Output the (x, y) coordinate of the center of the cell containing the given text.  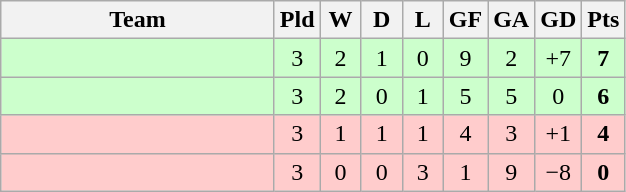
Pts (604, 20)
Pld (297, 20)
6 (604, 96)
7 (604, 58)
Team (138, 20)
+1 (558, 134)
D (382, 20)
GA (512, 20)
GD (558, 20)
W (340, 20)
−8 (558, 172)
+7 (558, 58)
GF (465, 20)
L (422, 20)
